Search for the cell housing the specified text and yield its [x, y] center coordinate. 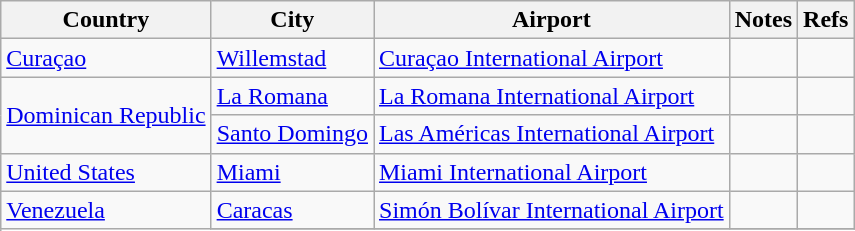
Refs [826, 20]
Miami [292, 172]
Simón Bolívar International Airport [552, 210]
Curaçao [106, 58]
Notes [763, 20]
Willemstad [292, 58]
Caracas [292, 210]
Country [106, 20]
United States [106, 172]
Miami International Airport [552, 172]
Las Américas International Airport [552, 134]
City [292, 20]
Venezuela [106, 210]
Airport [552, 20]
Dominican Republic [106, 115]
Santo Domingo [292, 134]
Curaçao International Airport [552, 58]
La Romana [292, 96]
La Romana International Airport [552, 96]
